Provide the [x, y] coordinate of the cell's center where the given text is located.  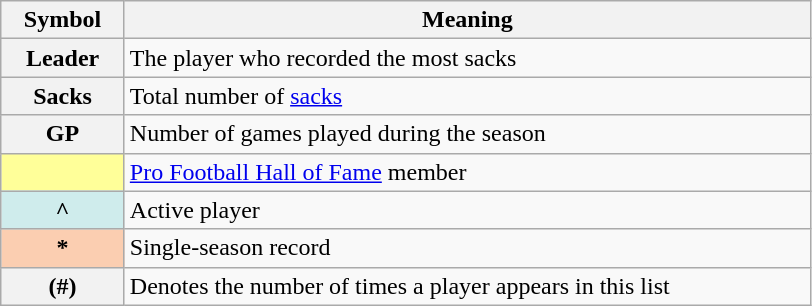
Single-season record [467, 248]
Denotes the number of times a player appears in this list [467, 286]
Meaning [467, 20]
Pro Football Hall of Fame member [467, 172]
GP [63, 134]
^ [63, 210]
Leader [63, 58]
* [63, 248]
Symbol [63, 20]
Total number of sacks [467, 96]
(#) [63, 286]
Sacks [63, 96]
Number of games played during the season [467, 134]
The player who recorded the most sacks [467, 58]
Active player [467, 210]
